Find where the given text appears and provide that cell's center as [X, Y] coordinate. 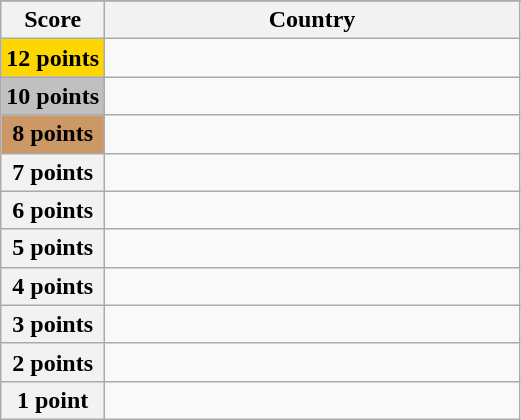
Score [53, 20]
4 points [53, 286]
6 points [53, 210]
7 points [53, 172]
3 points [53, 324]
12 points [53, 58]
Country [312, 20]
10 points [53, 96]
8 points [53, 134]
1 point [53, 400]
2 points [53, 362]
5 points [53, 248]
